Pinpoint the cell where the given text exists, returning its (x, y) midpoint coordinate. 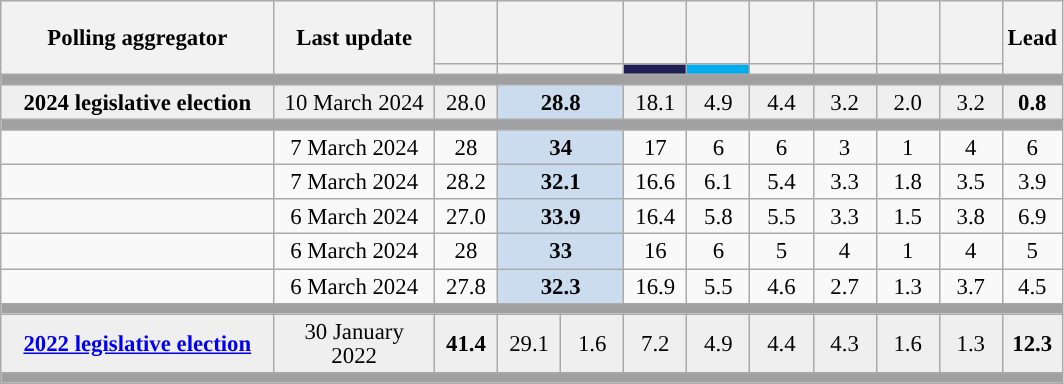
3.7 (970, 286)
28.8 (561, 102)
12.3 (1032, 344)
10 March 2024 (354, 102)
6.9 (1032, 218)
4.3 (844, 344)
16.6 (656, 182)
28.0 (466, 102)
Lead (1032, 38)
2022 legislative election (138, 344)
29.1 (530, 344)
6.1 (718, 182)
28.2 (466, 182)
16.4 (656, 218)
32.3 (561, 286)
4.5 (1032, 286)
2.7 (844, 286)
16 (656, 252)
1.5 (908, 218)
4.6 (782, 286)
3.8 (970, 218)
Last update (354, 38)
33 (561, 252)
34 (561, 148)
27.8 (466, 286)
1.8 (908, 182)
5.4 (782, 182)
Polling aggregator (138, 38)
41.4 (466, 344)
30 January 2022 (354, 344)
16.9 (656, 286)
17 (656, 148)
3 (844, 148)
33.9 (561, 218)
2024 legislative election (138, 102)
2.0 (908, 102)
18.1 (656, 102)
7.2 (656, 344)
3.5 (970, 182)
5.8 (718, 218)
32.1 (561, 182)
3.9 (1032, 182)
27.0 (466, 218)
0.8 (1032, 102)
